Output the (X, Y) coordinate of the center of the cell containing the given text.  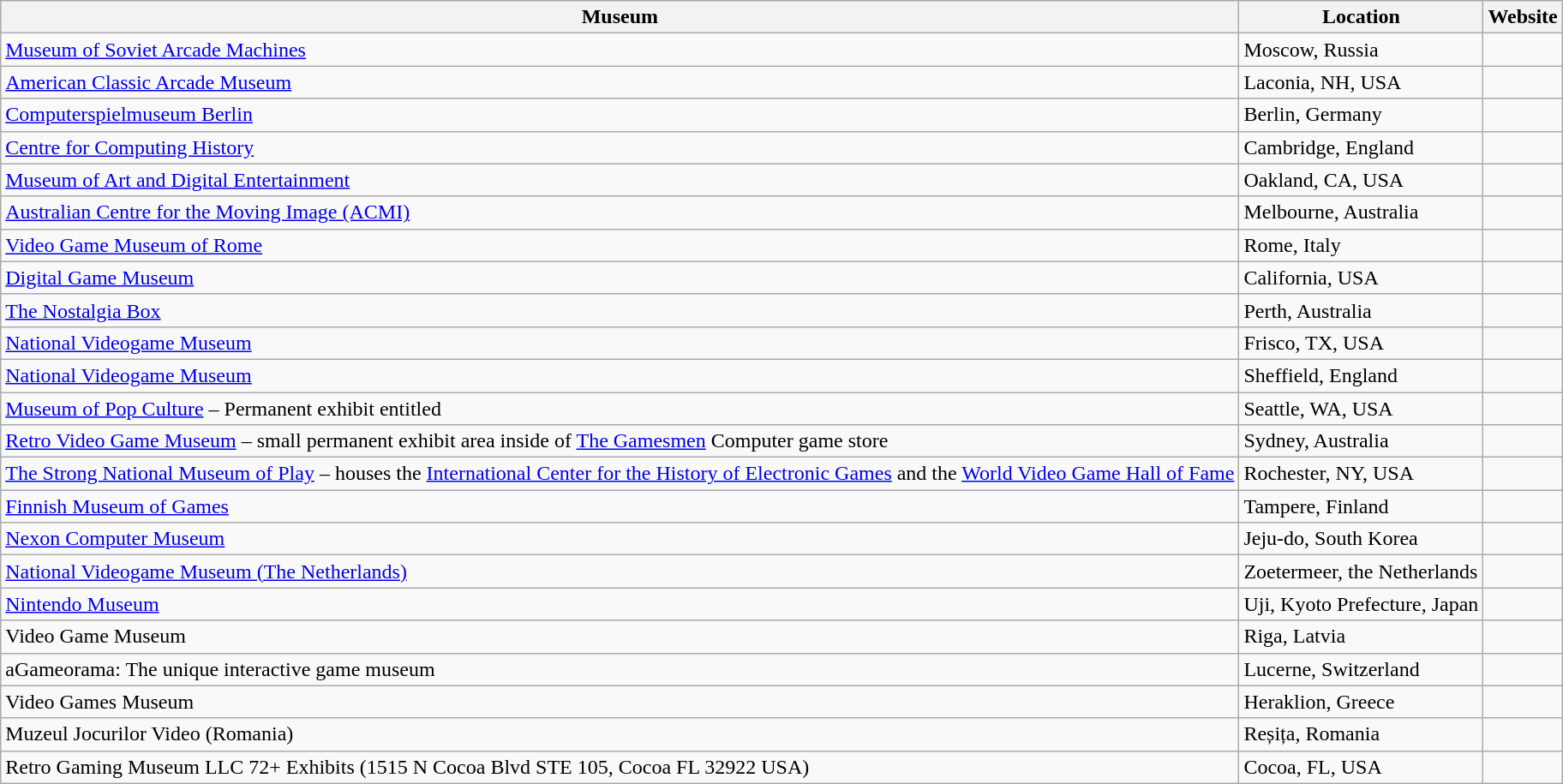
Uji, Kyoto Prefecture, Japan (1361, 604)
aGameorama: The unique interactive game museum (620, 669)
Museum of Art and Digital Entertainment (620, 180)
Retro Gaming Museum LLC 72+ Exhibits (1515 N Cocoa Blvd STE 105, Cocoa FL 32922 USA) (620, 767)
Museum of Soviet Arcade Machines (620, 50)
Australian Centre for the Moving Image (ACMI) (620, 212)
Moscow, Russia (1361, 50)
Zoetermeer, the Netherlands (1361, 572)
Seattle, WA, USA (1361, 409)
American Classic Arcade Museum (620, 82)
Video Games Museum (620, 702)
Perth, Australia (1361, 310)
Sheffield, England (1361, 375)
Laconia, NH, USA (1361, 82)
Centre for Computing History (620, 147)
California, USA (1361, 278)
Nintendo Museum (620, 604)
Berlin, Germany (1361, 115)
Retro Video Game Museum – small permanent exhibit area inside of The Gamesmen Computer game store (620, 441)
Tampere, Finland (1361, 506)
The Nostalgia Box (620, 310)
Oakland, CA, USA (1361, 180)
Finnish Museum of Games (620, 506)
Frisco, TX, USA (1361, 343)
Muzeul Jocurilor Video (Romania) (620, 734)
Cambridge, England (1361, 147)
Jeju-do, South Korea (1361, 539)
Rochester, NY, USA (1361, 474)
Lucerne, Switzerland (1361, 669)
Video Game Museum of Rome (620, 245)
Rome, Italy (1361, 245)
Website (1523, 17)
Location (1361, 17)
Computerspielmuseum Berlin (620, 115)
Museum (620, 17)
Nexon Computer Museum (620, 539)
Heraklion, Greece (1361, 702)
The Strong National Museum of Play – houses the International Center for the History of Electronic Games and the World Video Game Hall of Fame (620, 474)
Digital Game Museum (620, 278)
Melbourne, Australia (1361, 212)
Reșița, Romania (1361, 734)
Riga, Latvia (1361, 637)
Cocoa, FL, USA (1361, 767)
Video Game Museum (620, 637)
Museum of Pop Culture – Permanent exhibit entitled (620, 409)
National Videogame Museum (The Netherlands) (620, 572)
Sydney, Australia (1361, 441)
